Determine the (X, Y) coordinate at the center of the cell enclosing the given text.  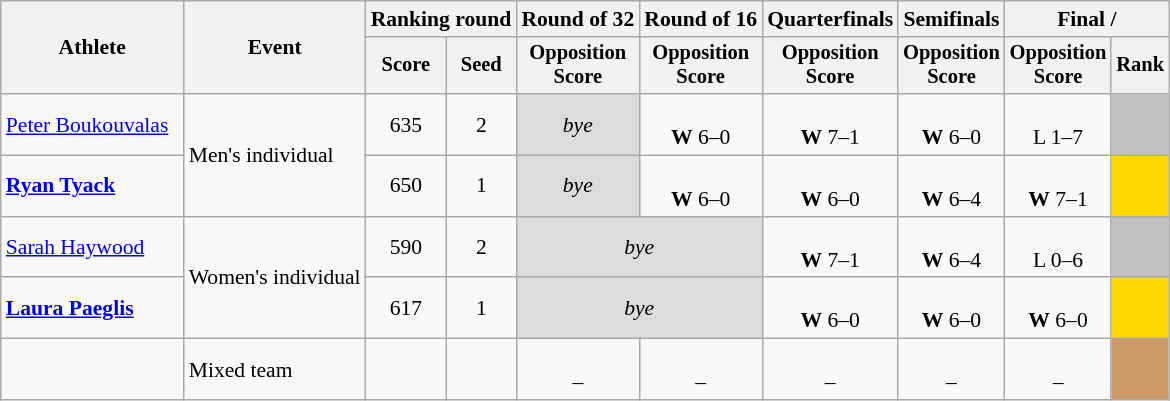
Sarah Haywood (92, 248)
Seed (481, 66)
Ryan Tyack (92, 186)
Event (275, 48)
Round of 16 (700, 19)
Men's individual (275, 155)
Athlete (92, 48)
590 (406, 248)
Peter Boukouvalas (92, 124)
Mixed team (275, 370)
Women's individual (275, 278)
Final / (1087, 19)
Quarterfinals (830, 19)
Round of 32 (578, 19)
Ranking round (442, 19)
617 (406, 308)
650 (406, 186)
635 (406, 124)
Semifinals (952, 19)
L 0–6 (1058, 248)
L 1–7 (1058, 124)
Rank (1140, 66)
Laura Paeglis (92, 308)
Score (406, 66)
